From the cell containing the given text, extract its center point as (x, y) coordinate. 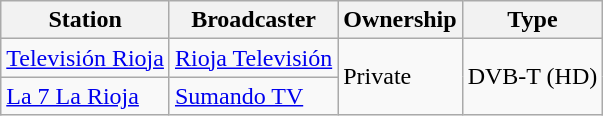
La 7 La Rioja (86, 96)
Rioja Televisión (253, 58)
Ownership (400, 20)
Sumando TV (253, 96)
Broadcaster (253, 20)
Station (86, 20)
Type (532, 20)
DVB-T (HD) (532, 77)
Televisión Rioja (86, 58)
Private (400, 77)
